From the cell containing the given text, extract its center point as (x, y) coordinate. 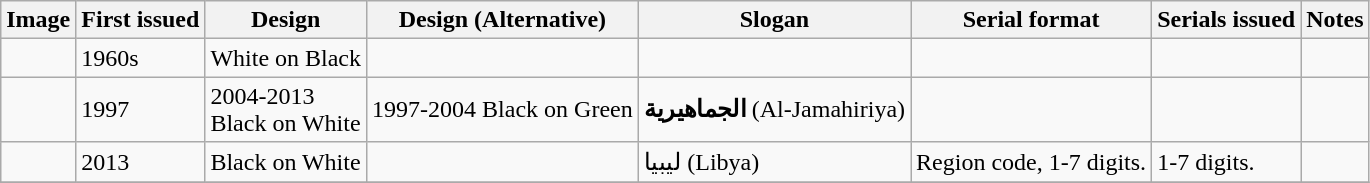
2004-2013Black on White (286, 110)
Black on White (286, 162)
Region code, 1-7 digits. (1032, 162)
الجماهيرية (Al-Jamahiriya) (774, 110)
First issued (140, 20)
Design (Alternative) (503, 20)
White on Black (286, 58)
1960s (140, 58)
Serial format (1032, 20)
1997-2004 Black on Green (503, 110)
Slogan (774, 20)
2013 (140, 162)
Serials issued (1226, 20)
1-7 digits. (1226, 162)
Design (286, 20)
Image (38, 20)
1997 (140, 110)
Notes (1335, 20)
ليبيا (Libya) (774, 162)
